Identify which cell holds the provided text, then report its (x, y) central coordinate. 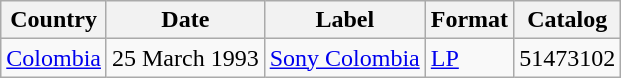
Catalog (568, 20)
Format (469, 20)
Colombia (54, 58)
Label (344, 20)
25 March 1993 (185, 58)
LP (469, 58)
Country (54, 20)
Sony Colombia (344, 58)
51473102 (568, 58)
Date (185, 20)
